Pinpoint the cell where the given text exists, returning its (x, y) midpoint coordinate. 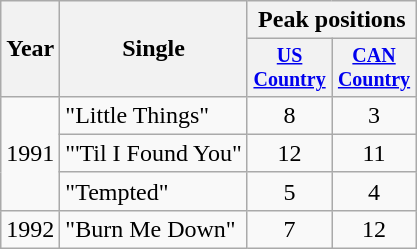
"Burn Me Down" (154, 229)
Year (30, 49)
3 (374, 115)
Peak positions (332, 20)
"'Til I Found You" (154, 153)
1992 (30, 229)
4 (374, 191)
1991 (30, 153)
7 (289, 229)
"Tempted" (154, 191)
11 (374, 153)
Single (154, 49)
"Little Things" (154, 115)
US Country (289, 68)
CAN Country (374, 68)
5 (289, 191)
8 (289, 115)
